Locate the cell with the specified text and output its (x, y) center coordinate. 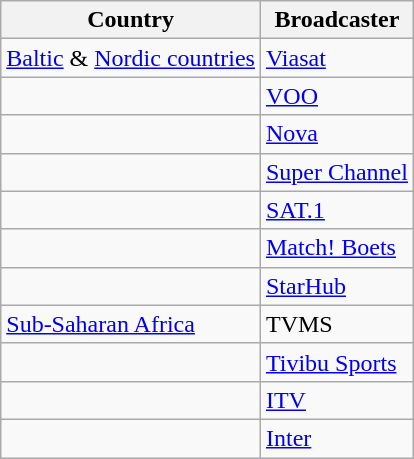
Match! Boets (336, 248)
Super Channel (336, 172)
TVMS (336, 324)
ITV (336, 400)
Viasat (336, 58)
Baltic & Nordic countries (131, 58)
Tivibu Sports (336, 362)
Sub-Saharan Africa (131, 324)
VOO (336, 96)
Inter (336, 438)
StarHub (336, 286)
Nova (336, 134)
SAT.1 (336, 210)
Broadcaster (336, 20)
Country (131, 20)
